Locate the cell with the specified text and output its [x, y] center coordinate. 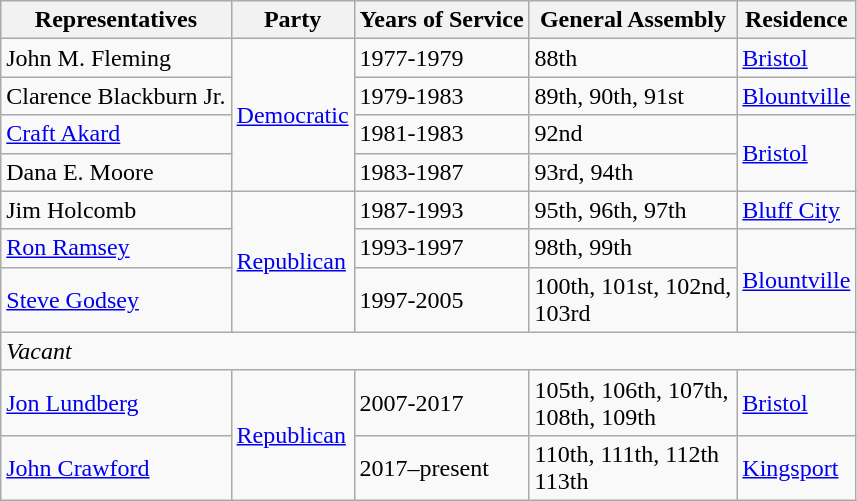
John Crawford [116, 468]
1981-1983 [442, 134]
100th, 101st, 102nd,103rd [633, 300]
1993-1997 [442, 248]
92nd [633, 134]
Craft Akard [116, 134]
Vacant [428, 351]
Ron Ramsey [116, 248]
Kingsport [796, 468]
1979-1983 [442, 96]
1977-1979 [442, 58]
Bluff City [796, 210]
1983-1987 [442, 172]
93rd, 94th [633, 172]
General Assembly [633, 20]
2007-2017 [442, 402]
Democratic [292, 115]
Party [292, 20]
Jon Lundberg [116, 402]
1987-1993 [442, 210]
Representatives [116, 20]
Clarence Blackburn Jr. [116, 96]
1997-2005 [442, 300]
110th, 111th, 112th113th [633, 468]
98th, 99th [633, 248]
105th, 106th, 107th,108th, 109th [633, 402]
Steve Godsey [116, 300]
Years of Service [442, 20]
Dana E. Moore [116, 172]
Jim Holcomb [116, 210]
John M. Fleming [116, 58]
89th, 90th, 91st [633, 96]
Residence [796, 20]
2017–present [442, 468]
88th [633, 58]
95th, 96th, 97th [633, 210]
